Identify which cell holds the provided text, then report its (x, y) central coordinate. 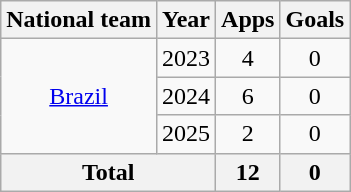
2024 (186, 96)
Brazil (79, 96)
Apps (248, 20)
4 (248, 58)
National team (79, 20)
2023 (186, 58)
2 (248, 134)
12 (248, 172)
Year (186, 20)
Total (108, 172)
Goals (315, 20)
6 (248, 96)
2025 (186, 134)
